Provide the [x, y] coordinate of the cell's center where the given text is located.  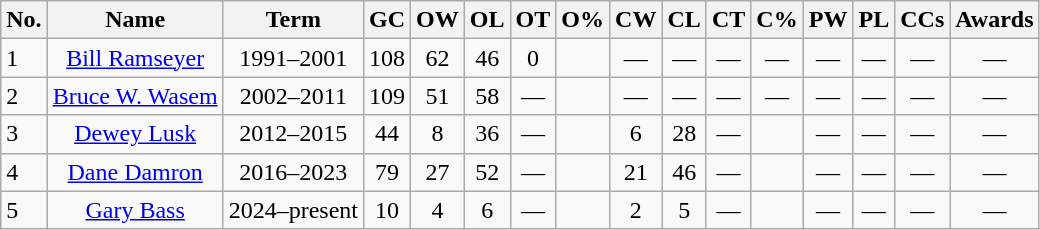
Bill Ramseyer [135, 58]
58 [487, 96]
Name [135, 20]
2016–2023 [293, 172]
CCs [922, 20]
44 [388, 134]
108 [388, 58]
21 [636, 172]
28 [684, 134]
27 [438, 172]
2024–present [293, 210]
3 [24, 134]
0 [533, 58]
2012–2015 [293, 134]
36 [487, 134]
51 [438, 96]
No. [24, 20]
CT [728, 20]
Dewey Lusk [135, 134]
OL [487, 20]
C% [777, 20]
CL [684, 20]
PW [828, 20]
Bruce W. Wasem [135, 96]
O% [583, 20]
8 [438, 134]
OW [438, 20]
109 [388, 96]
1991–2001 [293, 58]
Gary Bass [135, 210]
CW [636, 20]
Term [293, 20]
79 [388, 172]
62 [438, 58]
OT [533, 20]
1 [24, 58]
GC [388, 20]
PL [874, 20]
2002–2011 [293, 96]
Dane Damron [135, 172]
52 [487, 172]
Awards [994, 20]
10 [388, 210]
